Return the (X, Y) coordinate for the center point of the cell that contains the specified text.  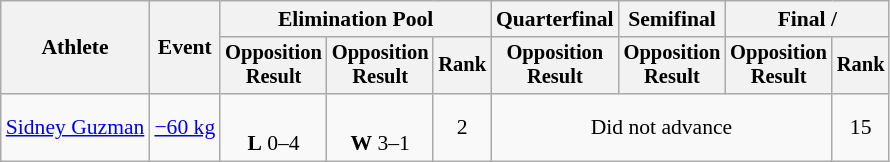
L 0–4 (274, 128)
Elimination Pool (356, 19)
15 (861, 128)
−60 kg (184, 128)
Did not advance (662, 128)
Athlete (76, 48)
2 (462, 128)
W 3–1 (380, 128)
Quarterfinal (555, 19)
Semifinal (672, 19)
Event (184, 48)
Sidney Guzman (76, 128)
Final / (807, 19)
